Return (X, Y) of the center of cell containing provided text 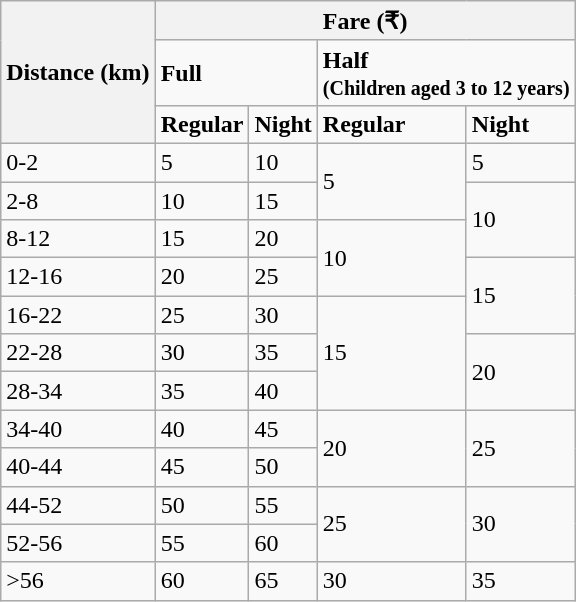
8-12 (78, 239)
16-22 (78, 315)
34-40 (78, 429)
40-44 (78, 467)
12-16 (78, 277)
>56 (78, 581)
Distance (km) (78, 72)
Fare (₹) (365, 21)
28-34 (78, 391)
0-2 (78, 162)
65 (283, 581)
Full (236, 72)
Half(Children aged 3 to 12 years) (446, 72)
2-8 (78, 201)
22-28 (78, 353)
44-52 (78, 505)
52-56 (78, 543)
